Determine the [X, Y] coordinate at the center of the cell enclosing the given text.  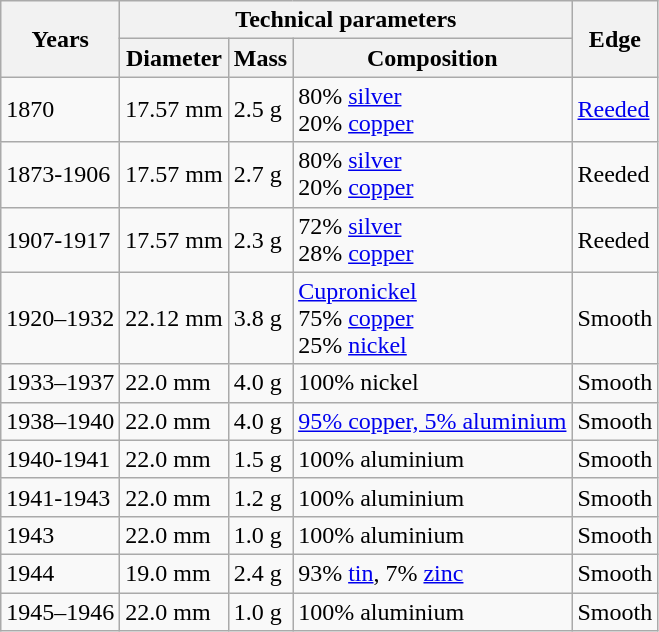
Composition [432, 58]
2.7 g [260, 174]
1933–1937 [60, 383]
Mass [260, 58]
100% nickel [432, 383]
1907-1917 [60, 240]
1.2 g [260, 497]
72% silver 28% copper [432, 240]
1941-1943 [60, 497]
1870 [60, 110]
1938–1940 [60, 421]
2.3 g [260, 240]
Edge [615, 39]
3.8 g [260, 318]
1945–1946 [60, 611]
Technical parameters [346, 20]
1920–1932 [60, 318]
1.5 g [260, 459]
1943 [60, 535]
22.12 mm [174, 318]
95% copper, 5% aluminium [432, 421]
1873-1906 [60, 174]
2.5 g [260, 110]
1940-1941 [60, 459]
Diameter [174, 58]
Cupronickel75% copper25% nickel [432, 318]
19.0 mm [174, 573]
1944 [60, 573]
93% tin, 7% zinc [432, 573]
Years [60, 39]
2.4 g [260, 573]
